Find where the given text appears and provide that cell's center as (x, y) coordinate. 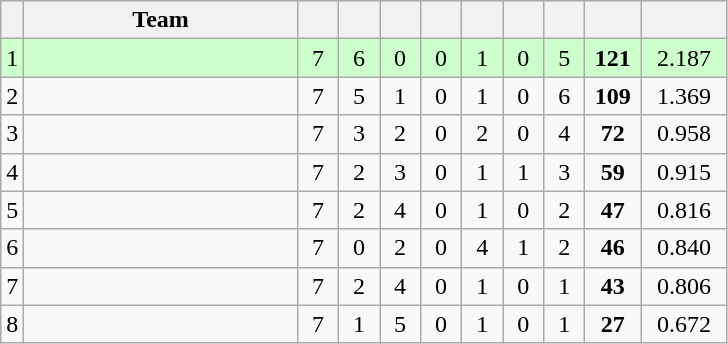
0.816 (684, 210)
109 (613, 96)
1.369 (684, 96)
Team (161, 20)
46 (613, 248)
47 (613, 210)
43 (613, 286)
27 (613, 324)
8 (12, 324)
0.806 (684, 286)
0.915 (684, 172)
2.187 (684, 58)
0.958 (684, 134)
0.672 (684, 324)
72 (613, 134)
59 (613, 172)
121 (613, 58)
0.840 (684, 248)
